Identify which cell holds the provided text, then report its [X, Y] central coordinate. 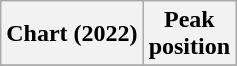
Peakposition [189, 34]
Chart (2022) [72, 34]
